Return the (X, Y) coordinate for the center point of the cell that contains the specified text.  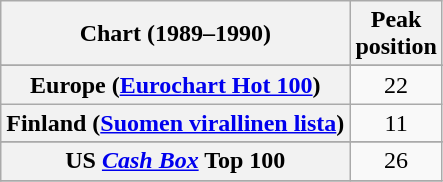
US Cash Box Top 100 (176, 161)
22 (396, 85)
11 (396, 123)
Peakposition (396, 34)
Chart (1989–1990) (176, 34)
Europe (Eurochart Hot 100) (176, 85)
26 (396, 161)
Finland (Suomen virallinen lista) (176, 123)
